Search for the cell housing the specified text and yield its (x, y) center coordinate. 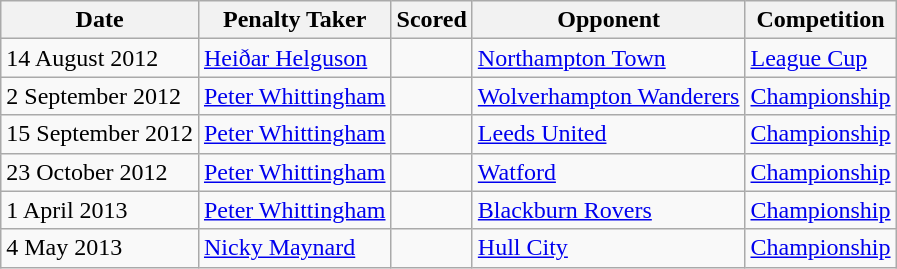
Penalty Taker (294, 20)
Watford (608, 172)
Opponent (608, 20)
Blackburn Rovers (608, 210)
23 October 2012 (100, 172)
2 September 2012 (100, 96)
14 August 2012 (100, 58)
Heiðar Helguson (294, 58)
League Cup (820, 58)
Leeds United (608, 134)
Competition (820, 20)
Nicky Maynard (294, 248)
Date (100, 20)
1 April 2013 (100, 210)
Scored (432, 20)
Hull City (608, 248)
Wolverhampton Wanderers (608, 96)
15 September 2012 (100, 134)
4 May 2013 (100, 248)
Northampton Town (608, 58)
